Find where the given text appears and provide that cell's center as (x, y) coordinate. 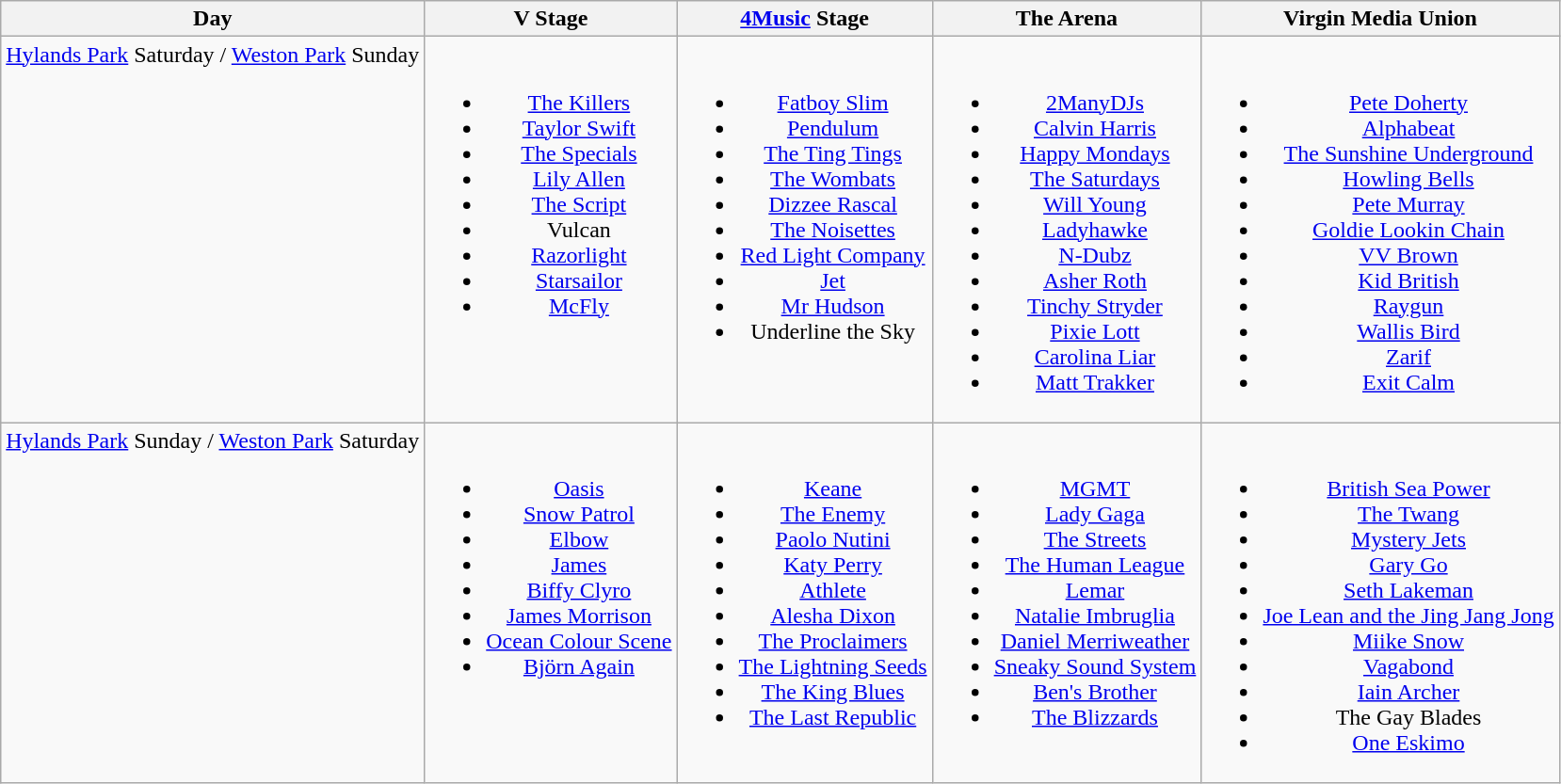
Hylands Park Sunday / Weston Park Saturday (213, 602)
Virgin Media Union (1380, 19)
Hylands Park Saturday / Weston Park Sunday (213, 230)
The KillersTaylor SwiftThe SpecialsLily AllenThe ScriptVulcanRazorlightStarsailorMcFly (551, 230)
KeaneThe EnemyPaolo NutiniKaty PerryAthleteAlesha DixonThe ProclaimersThe Lightning SeedsThe King BluesThe Last Republic (804, 602)
Pete DohertyAlphabeatThe Sunshine UndergroundHowling BellsPete MurrayGoldie Lookin ChainVV BrownKid BritishRaygunWallis BirdZarifExit Calm (1380, 230)
4Music Stage (804, 19)
V Stage (551, 19)
2ManyDJsCalvin HarrisHappy MondaysThe SaturdaysWill YoungLadyhawkeN-DubzAsher RothTinchy StryderPixie LottCarolina LiarMatt Trakker (1067, 230)
Fatboy SlimPendulumThe Ting TingsThe WombatsDizzee RascalThe NoisettesRed Light CompanyJetMr HudsonUnderline the Sky (804, 230)
OasisSnow PatrolElbowJamesBiffy ClyroJames MorrisonOcean Colour SceneBjörn Again (551, 602)
Day (213, 19)
British Sea PowerThe TwangMystery JetsGary GoSeth LakemanJoe Lean and the Jing Jang JongMiike SnowVagabondIain ArcherThe Gay BladesOne Eskimo (1380, 602)
The Arena (1067, 19)
MGMTLady GagaThe StreetsThe Human LeagueLemarNatalie ImbrugliaDaniel MerriweatherSneaky Sound SystemBen's BrotherThe Blizzards (1067, 602)
